Output the (X, Y) coordinate of the center of the cell containing the given text.  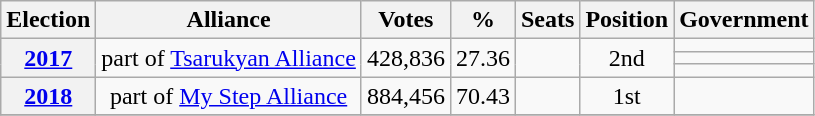
part of My Step Alliance (229, 96)
1st (627, 96)
Alliance (229, 20)
Position (627, 20)
27.36 (482, 58)
428,836 (406, 58)
70.43 (482, 96)
part of Tsarukyan Alliance (229, 58)
Government (744, 20)
Votes (406, 20)
884,456 (406, 96)
Seats (547, 20)
Election (48, 20)
2017 (48, 58)
% (482, 20)
2nd (627, 58)
2018 (48, 96)
